Provide the [x, y] coordinate of the cell's center where the given text is located.  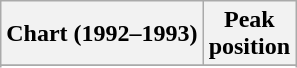
Peakposition [249, 34]
Chart (1992–1993) [102, 34]
